Capture the cell that displays the provided text and extract its [x, y] central coordinate. 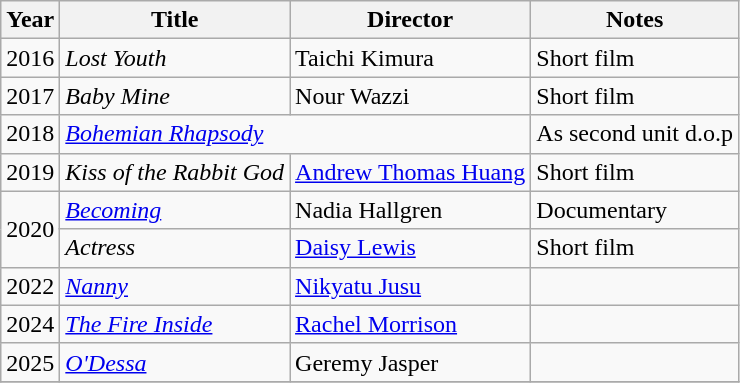
As second unit d.o.p [635, 134]
Nanny [175, 286]
Daisy Lewis [410, 248]
Nikyatu Jusu [410, 286]
Notes [635, 20]
2025 [30, 362]
Baby Mine [175, 96]
2017 [30, 96]
Geremy Jasper [410, 362]
The Fire Inside [175, 324]
Andrew Thomas Huang [410, 172]
Nour Wazzi [410, 96]
Becoming [175, 210]
2020 [30, 229]
Year [30, 20]
Rachel Morrison [410, 324]
Lost Youth [175, 58]
Taichi Kimura [410, 58]
Actress [175, 248]
Documentary [635, 210]
2018 [30, 134]
2019 [30, 172]
2024 [30, 324]
Kiss of the Rabbit God [175, 172]
O'Dessa [175, 362]
Bohemian Rhapsody [296, 134]
2016 [30, 58]
Title [175, 20]
Nadia Hallgren [410, 210]
Director [410, 20]
2022 [30, 286]
